Provide the [X, Y] coordinate of the cell's center where the given text is located.  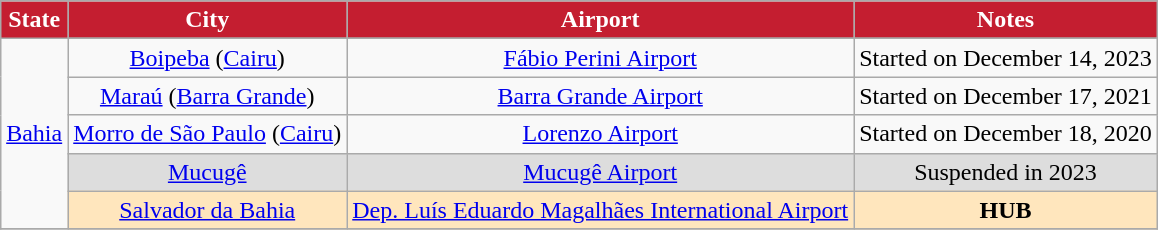
Started on December 18, 2020 [1006, 134]
State [34, 20]
Lorenzo Airport [600, 134]
Fábio Perini Airport [600, 58]
Started on December 17, 2021 [1006, 96]
Notes [1006, 20]
HUB [1006, 210]
Dep. Luís Eduardo Magalhães International Airport [600, 210]
Maraú (Barra Grande) [208, 96]
Morro de São Paulo (Cairu) [208, 134]
Salvador da Bahia [208, 210]
Mucugê Airport [600, 172]
Barra Grande Airport [600, 96]
Suspended in 2023 [1006, 172]
City [208, 20]
Mucugê [208, 172]
Airport [600, 20]
Started on December 14, 2023 [1006, 58]
Bahia [34, 134]
Boipeba (Cairu) [208, 58]
